Pinpoint the cell where the given text exists, returning its (x, y) midpoint coordinate. 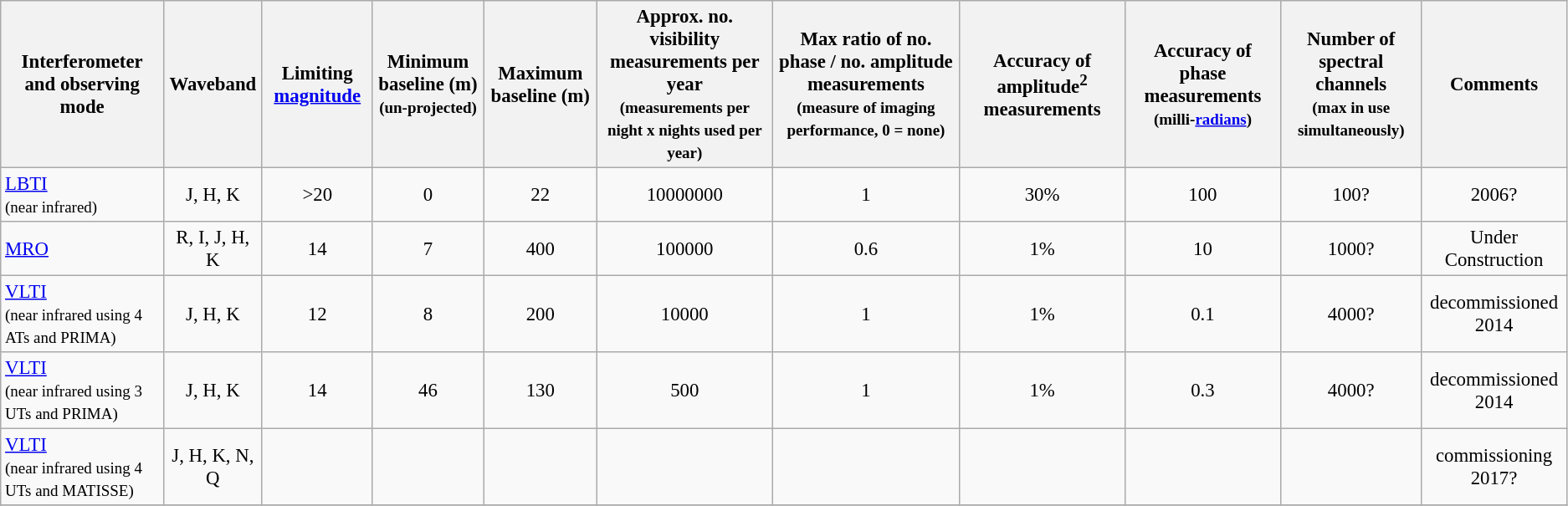
>20 (317, 196)
0.6 (866, 249)
Limiting magnitude (317, 84)
Minimum baseline (m)(un-projected) (428, 84)
0.1 (1203, 314)
100000 (684, 249)
130 (541, 391)
1000? (1351, 249)
Max ratio of no. phase / no. amplitude measurements(measure of imaging performance, 0 = none) (866, 84)
10000 (684, 314)
10 (1203, 249)
VLTI(near infrared using 4 ATs and PRIMA) (82, 314)
500 (684, 391)
commissioning 2017? (1494, 468)
0.3 (1203, 391)
46 (428, 391)
100? (1351, 196)
J, H, K, N, Q (213, 468)
MRO (82, 249)
10000000 (684, 196)
Accuracy of amplitude2 measurements (1043, 84)
12 (317, 314)
Accuracy of phase measurements(milli-radians) (1203, 84)
400 (541, 249)
LBTI(near infrared) (82, 196)
0 (428, 196)
8 (428, 314)
Approx. no. visibility measurements per year(measurements per night x nights used per year) (684, 84)
VLTI(near infrared using 3 UTs and PRIMA) (82, 391)
2006? (1494, 196)
22 (541, 196)
30% (1043, 196)
Interferometer and observing mode (82, 84)
VLTI(near infrared using 4 UTs and MATISSE) (82, 468)
200 (541, 314)
R, I, J, H, K (213, 249)
Under Construction (1494, 249)
Comments (1494, 84)
Maximum baseline (m) (541, 84)
7 (428, 249)
100 (1203, 196)
Number of spectral channels(max in use simultaneously) (1351, 84)
Waveband (213, 84)
